Return the [X, Y] coordinate for the center point of the cell that contains the specified text.  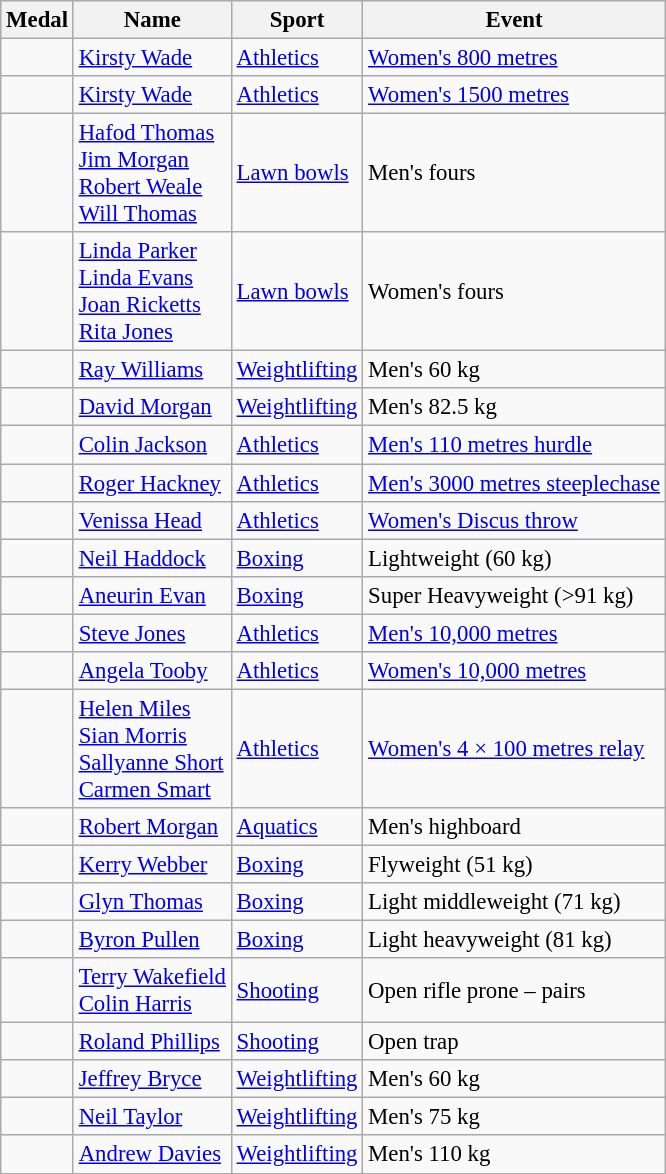
Men's 75 kg [514, 1117]
Event [514, 20]
Women's 1500 metres [514, 95]
Women's Discus throw [514, 520]
Men's highboard [514, 827]
Jeffrey Bryce [152, 1079]
Andrew Davies [152, 1155]
David Morgan [152, 407]
Men's 110 metres hurdle [514, 445]
Men's 3000 metres steeplechase [514, 483]
Steve Jones [152, 633]
Open rifle prone – pairs [514, 990]
Hafod ThomasJim MorganRobert WealeWill Thomas [152, 174]
Men's fours [514, 174]
Colin Jackson [152, 445]
Ray Williams [152, 370]
Light heavyweight (81 kg) [514, 940]
Women's 4 × 100 metres relay [514, 748]
Terry WakefieldColin Harris [152, 990]
Men's 10,000 metres [514, 633]
Roland Phillips [152, 1042]
Name [152, 20]
Flyweight (51 kg) [514, 864]
Men's 82.5 kg [514, 407]
Aneurin Evan [152, 595]
Helen MilesSian MorrisSallyanne ShortCarmen Smart [152, 748]
Neil Taylor [152, 1117]
Glyn Thomas [152, 902]
Open trap [514, 1042]
Medal [38, 20]
Sport [297, 20]
Women's 800 metres [514, 58]
Kerry Webber [152, 864]
Women's fours [514, 292]
Robert Morgan [152, 827]
Angela Tooby [152, 671]
Neil Haddock [152, 558]
Light middleweight (71 kg) [514, 902]
Lightweight (60 kg) [514, 558]
Byron Pullen [152, 940]
Linda ParkerLinda EvansJoan RickettsRita Jones [152, 292]
Aquatics [297, 827]
Women's 10,000 metres [514, 671]
Venissa Head [152, 520]
Roger Hackney [152, 483]
Men's 110 kg [514, 1155]
Super Heavyweight (>91 kg) [514, 595]
